Detect which cell encompasses the target text, then output its [x, y] center coordinate. 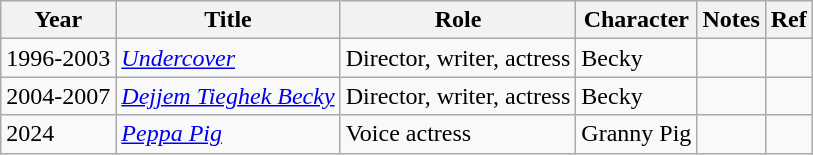
Granny Pig [636, 134]
Voice actress [458, 134]
Peppa Pig [228, 134]
Character [636, 20]
Title [228, 20]
Ref [788, 20]
Notes [731, 20]
Year [58, 20]
Undercover [228, 58]
2004-2007 [58, 96]
Dejjem Tieghek Becky [228, 96]
1996-2003 [58, 58]
Role [458, 20]
2024 [58, 134]
